Scan for the cell matching the given text and deliver its [X, Y] coordinate at center. 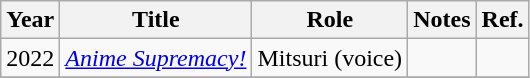
Title [156, 20]
Notes [442, 20]
Year [30, 20]
Anime Supremacy! [156, 58]
2022 [30, 58]
Mitsuri (voice) [330, 58]
Ref. [502, 20]
Role [330, 20]
